Search for the cell housing the specified text and yield its [x, y] center coordinate. 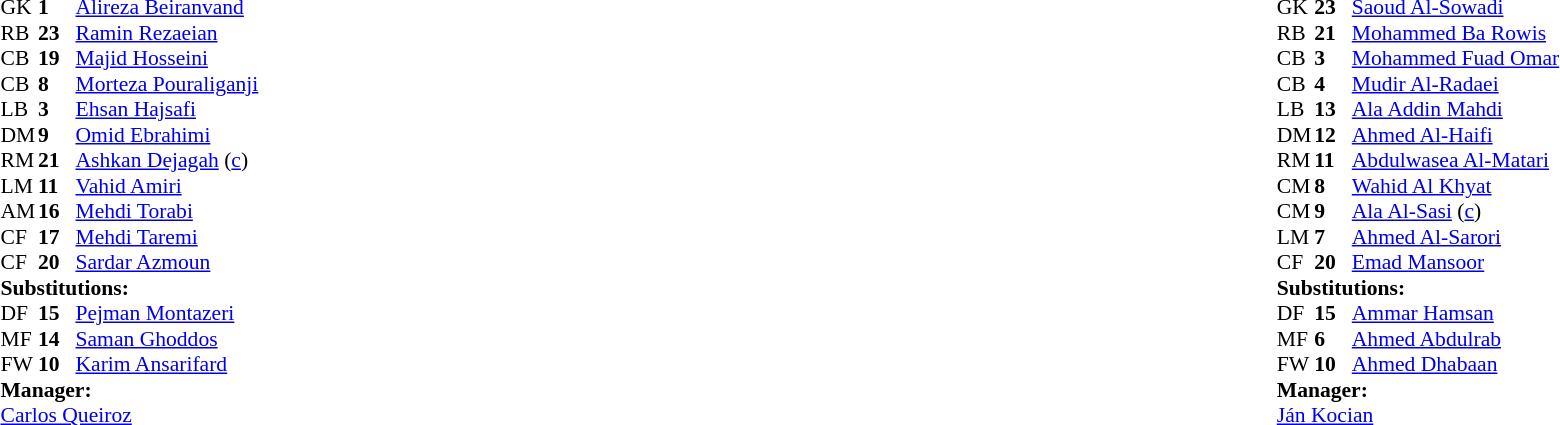
Ehsan Hajsafi [168, 109]
Ammar Hamsan [1456, 313]
Wahid Al Khyat [1456, 186]
Ala Addin Mahdi [1456, 109]
Mehdi Torabi [168, 211]
Ahmed Al-Haifi [1456, 135]
Abdulwasea Al-Matari [1456, 161]
Ramin Rezaeian [168, 33]
6 [1333, 339]
Ala Al-Sasi (c) [1456, 211]
Mohammed Fuad Omar [1456, 59]
Saman Ghoddos [168, 339]
Ahmed Dhabaan [1456, 365]
Ashkan Dejagah (c) [168, 161]
12 [1333, 135]
19 [57, 59]
Pejman Montazeri [168, 313]
16 [57, 211]
Mudir Al-Radaei [1456, 84]
Emad Mansoor [1456, 263]
Vahid Amiri [168, 186]
13 [1333, 109]
Morteza Pouraliganji [168, 84]
Ahmed Al-Sarori [1456, 237]
7 [1333, 237]
Majid Hosseini [168, 59]
17 [57, 237]
AM [19, 211]
4 [1333, 84]
Mohammed Ba Rowis [1456, 33]
Sardar Azmoun [168, 263]
14 [57, 339]
Karim Ansarifard [168, 365]
23 [57, 33]
Omid Ebrahimi [168, 135]
Ahmed Abdulrab [1456, 339]
Mehdi Taremi [168, 237]
